Detect which cell encompasses the target text, then output its [X, Y] center coordinate. 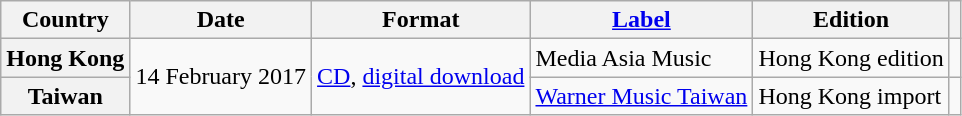
Hong Kong [66, 58]
Warner Music Taiwan [642, 96]
Country [66, 20]
Taiwan [66, 96]
Edition [851, 20]
14 February 2017 [221, 77]
Date [221, 20]
Media Asia Music [642, 58]
Hong Kong import [851, 96]
CD, digital download [421, 77]
Label [642, 20]
Hong Kong edition [851, 58]
Format [421, 20]
